Determine the [x, y] coordinate at the center of the cell enclosing the given text.  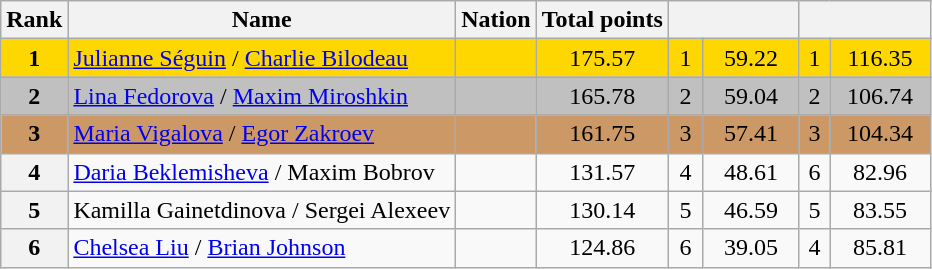
Chelsea Liu / Brian Johnson [262, 248]
161.75 [602, 134]
48.61 [752, 172]
124.86 [602, 248]
116.35 [880, 58]
Daria Beklemisheva / Maxim Bobrov [262, 172]
Julianne Séguin / Charlie Bilodeau [262, 58]
85.81 [880, 248]
57.41 [752, 134]
175.57 [602, 58]
131.57 [602, 172]
Total points [602, 20]
59.22 [752, 58]
106.74 [880, 96]
39.05 [752, 248]
Nation [496, 20]
82.96 [880, 172]
83.55 [880, 210]
Kamilla Gainetdinova / Sergei Alexeev [262, 210]
130.14 [602, 210]
59.04 [752, 96]
Maria Vigalova / Egor Zakroev [262, 134]
Lina Fedorova / Maxim Miroshkin [262, 96]
165.78 [602, 96]
46.59 [752, 210]
Name [262, 20]
104.34 [880, 134]
Rank [34, 20]
